Output the [x, y] coordinate of the center of the cell containing the given text.  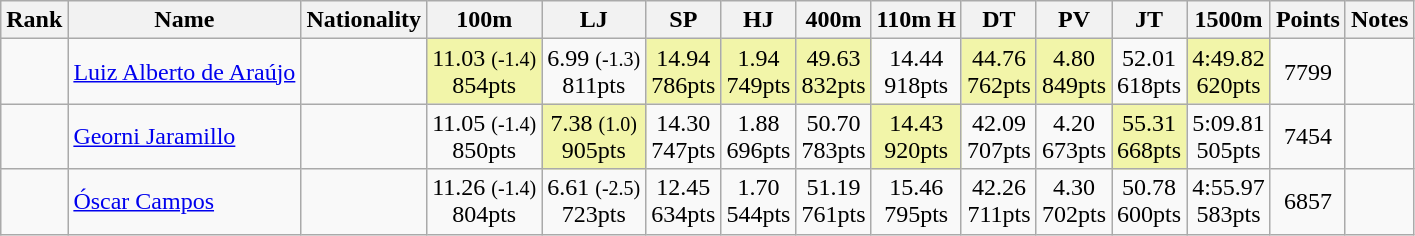
110m H [916, 20]
4.30 702pts [1074, 202]
7.38 (1.0) 905pts [594, 136]
42.09 707pts [998, 136]
Óscar Campos [184, 202]
4.20 673pts [1074, 136]
6857 [1308, 202]
Notes [1379, 20]
11.03 (-1.4) 854pts [484, 72]
5:09.81 505pts [1229, 136]
6.99 (-1.3) 811pts [594, 72]
12.45 634pts [684, 202]
400m [834, 20]
11.26 (-1.4) 804pts [484, 202]
1.70 544pts [758, 202]
Name [184, 20]
7454 [1308, 136]
15.46 795pts [916, 202]
Luiz Alberto de Araújo [184, 72]
50.78 600pts [1150, 202]
14.94 786pts [684, 72]
HJ [758, 20]
Rank [34, 20]
51.19 761pts [834, 202]
4.80 849pts [1074, 72]
JT [1150, 20]
14.30 747pts [684, 136]
49.63 832pts [834, 72]
SP [684, 20]
50.70 783pts [834, 136]
Nationality [364, 20]
DT [998, 20]
42.26 711pts [998, 202]
14.43 920pts [916, 136]
55.31 668pts [1150, 136]
44.76 762pts [998, 72]
11.05 (-1.4) 850pts [484, 136]
Georni Jaramillo [184, 136]
4:49.82 620pts [1229, 72]
52.01 618pts [1150, 72]
1.88 696pts [758, 136]
14.44 918pts [916, 72]
1500m [1229, 20]
LJ [594, 20]
4:55.97 583pts [1229, 202]
100m [484, 20]
6.61 (-2.5) 723pts [594, 202]
Points [1308, 20]
PV [1074, 20]
7799 [1308, 72]
1.94 749pts [758, 72]
